Return [x, y] of the center of cell containing provided text 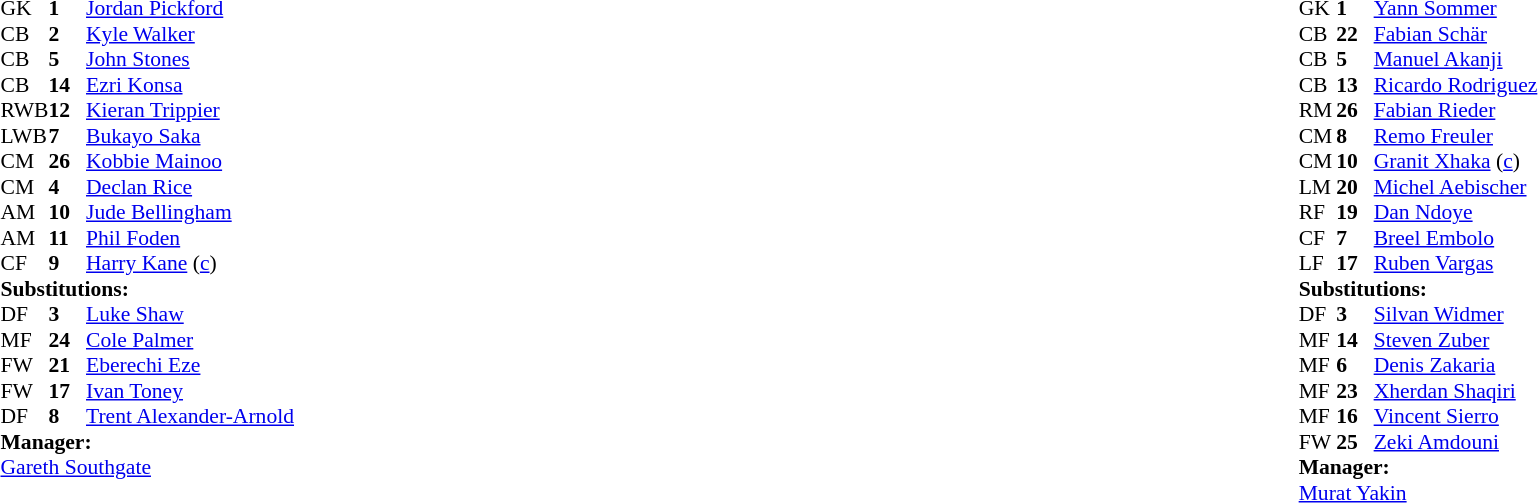
Vincent Sierro [1456, 417]
Denis Zakaria [1456, 365]
Ruben Vargas [1456, 263]
Manuel Akanji [1456, 59]
Harry Kane (c) [190, 263]
Xherdan Shaqiri [1456, 391]
RM [1318, 111]
Bukayo Saka [190, 136]
23 [1355, 391]
19 [1355, 213]
22 [1355, 34]
Fabian Schär [1456, 34]
25 [1355, 442]
Silvan Widmer [1456, 315]
Granit Xhaka (c) [1456, 161]
Gareth Southgate [147, 467]
LM [1318, 187]
Ezri Konsa [190, 85]
Breel Embolo [1456, 238]
9 [67, 263]
Fabian Rieder [1456, 111]
LWB [24, 136]
Eberechi Eze [190, 365]
Declan Rice [190, 187]
Remo Freuler [1456, 136]
Michel Aebischer [1456, 187]
11 [67, 238]
Luke Shaw [190, 315]
Ricardo Rodriguez [1456, 85]
Kieran Trippier [190, 111]
John Stones [190, 59]
Jude Bellingham [190, 213]
Kobbie Mainoo [190, 161]
Kyle Walker [190, 34]
16 [1355, 417]
Steven Zuber [1456, 340]
Cole Palmer [190, 340]
4 [67, 187]
RWB [24, 111]
LF [1318, 263]
2 [67, 34]
Trent Alexander-Arnold [190, 417]
Zeki Amdouni [1456, 442]
Ivan Toney [190, 391]
Phil Foden [190, 238]
21 [67, 365]
Dan Ndoye [1456, 213]
20 [1355, 187]
6 [1355, 365]
13 [1355, 85]
12 [67, 111]
RF [1318, 213]
24 [67, 340]
